Capture the cell that displays the provided text and extract its [X, Y] central coordinate. 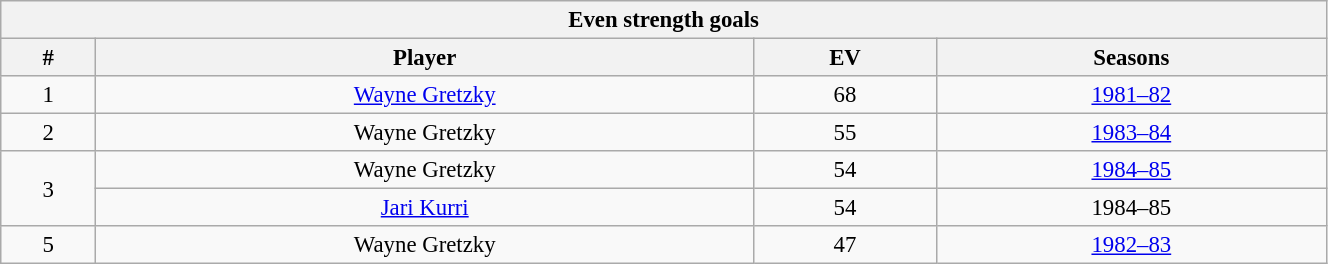
Seasons [1131, 58]
68 [846, 95]
# [48, 58]
EV [846, 58]
2 [48, 133]
Jari Kurri [425, 208]
47 [846, 245]
1983–84 [1131, 133]
1982–83 [1131, 245]
5 [48, 245]
Even strength goals [664, 20]
55 [846, 133]
1 [48, 95]
Player [425, 58]
1981–82 [1131, 95]
3 [48, 188]
